Return (X, Y) of the center of cell containing provided text 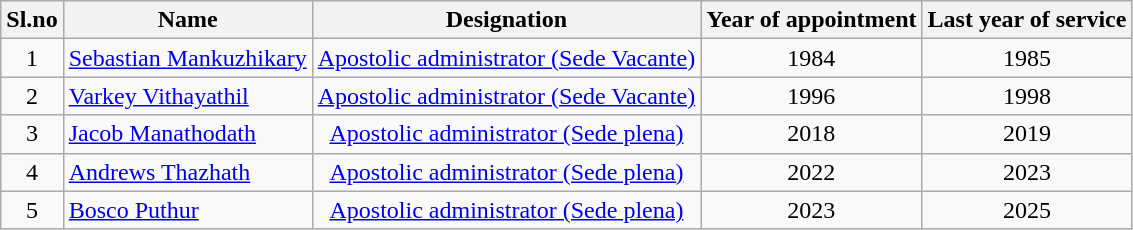
5 (32, 210)
2022 (812, 172)
Sl.no (32, 20)
1984 (812, 58)
1998 (1027, 96)
Designation (506, 20)
4 (32, 172)
1996 (812, 96)
3 (32, 134)
Varkey Vithayathil (188, 96)
Year of appointment (812, 20)
2 (32, 96)
Bosco Puthur (188, 210)
Last year of service (1027, 20)
2018 (812, 134)
2025 (1027, 210)
1985 (1027, 58)
Andrews Thazhath (188, 172)
Jacob Manathodath (188, 134)
2019 (1027, 134)
1 (32, 58)
Sebastian Mankuzhikary (188, 58)
Name (188, 20)
